Provide the [x, y] coordinate of the cell's center where the given text is located.  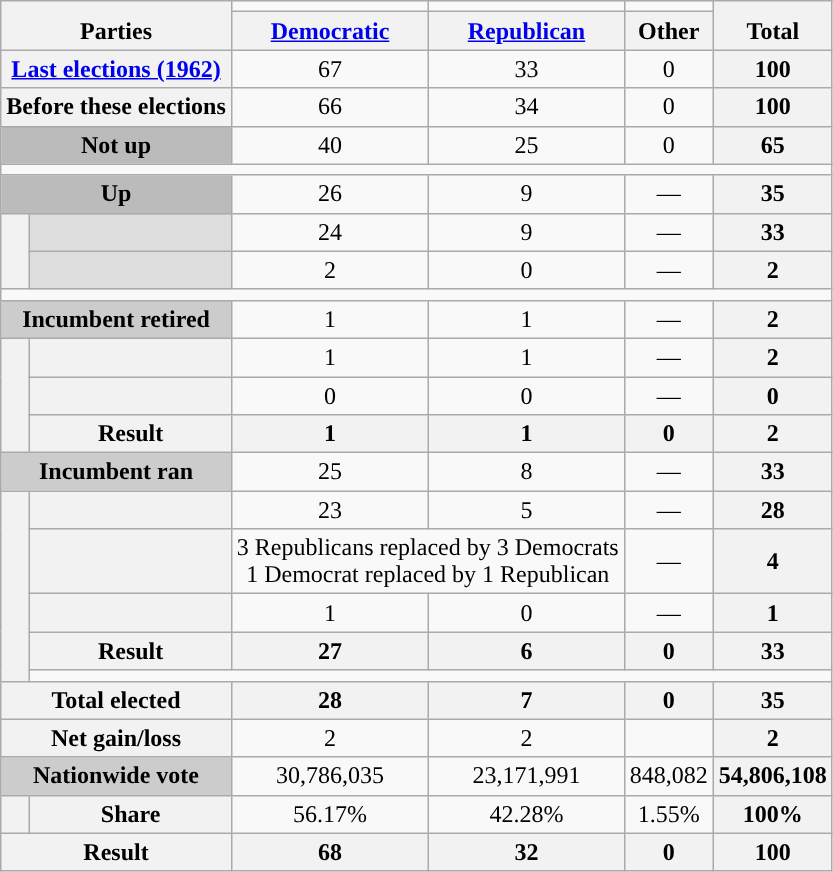
Before these elections [116, 107]
68 [330, 852]
65 [772, 145]
Last elections (1962) [116, 69]
8 [527, 472]
67 [330, 69]
Total elected [116, 700]
Net gain/loss [116, 738]
24 [330, 232]
7 [527, 700]
23,171,991 [527, 776]
26 [330, 194]
Nationwide vote [116, 776]
1.55% [668, 814]
Parties [116, 26]
30,786,035 [330, 776]
Other [668, 31]
Democratic [330, 31]
23 [330, 510]
Incumbent retired [116, 319]
4 [772, 562]
5 [527, 510]
Total [772, 26]
100% [772, 814]
66 [330, 107]
3 Republicans replaced by 3 Democrats1 Democrat replaced by 1 Republican [428, 562]
32 [527, 852]
42.28% [527, 814]
Incumbent ran [116, 472]
54,806,108 [772, 776]
6 [527, 651]
27 [330, 651]
Republican [527, 31]
40 [330, 145]
Not up [116, 145]
56.17% [330, 814]
848,082 [668, 776]
Up [116, 194]
Share [130, 814]
34 [527, 107]
